Capture the cell that displays the provided text and extract its [X, Y] central coordinate. 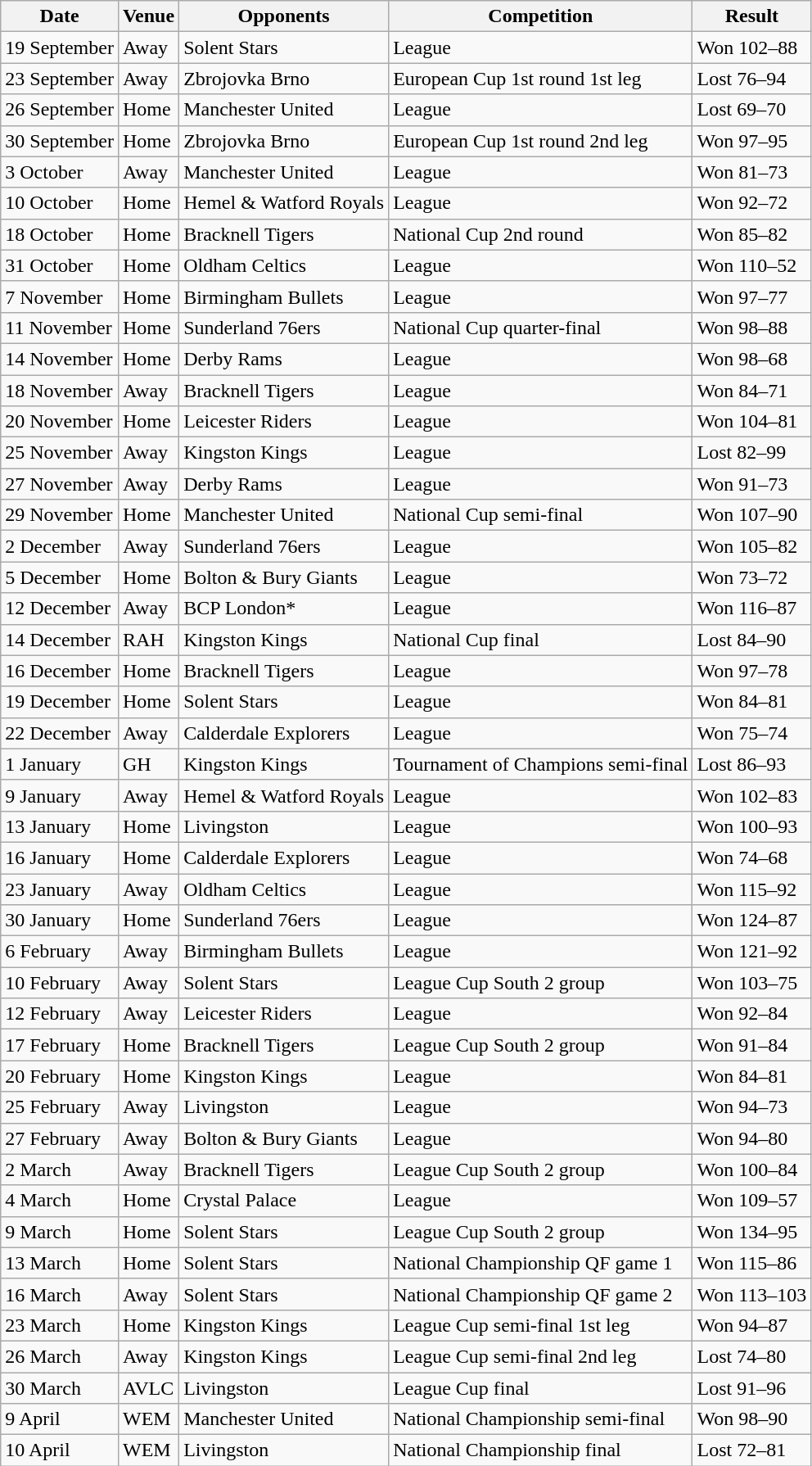
Tournament of Champions semi-final [540, 764]
Won 97–78 [751, 671]
Won 91–84 [751, 1045]
Won 73–72 [751, 577]
Won 110–52 [751, 265]
National Championship QF game 1 [540, 1263]
2 December [60, 546]
16 January [60, 857]
25 November [60, 453]
12 December [60, 609]
30 March [60, 1388]
20 November [60, 422]
5 December [60, 577]
25 February [60, 1107]
Won 75–74 [751, 733]
Won 113–103 [751, 1294]
23 March [60, 1325]
Won 94–80 [751, 1138]
Lost 69–70 [751, 110]
Won 74–68 [751, 857]
Won 84–71 [751, 391]
Won 121–92 [751, 952]
22 December [60, 733]
Won 115–92 [751, 889]
Won 98–88 [751, 328]
Result [751, 16]
14 November [60, 359]
Won 103–75 [751, 983]
National Cup semi-final [540, 515]
10 April [60, 1450]
Won 85–82 [751, 234]
Won 98–90 [751, 1419]
Won 98–68 [751, 359]
National Championship final [540, 1450]
9 March [60, 1232]
Lost 86–93 [751, 764]
Lost 82–99 [751, 453]
31 October [60, 265]
4 March [60, 1201]
Lost 84–90 [751, 640]
Won 81–73 [751, 172]
National Cup quarter-final [540, 328]
Won 91–73 [751, 484]
Venue [148, 16]
League Cup semi-final 1st leg [540, 1325]
Won 104–81 [751, 422]
European Cup 1st round 2nd leg [540, 141]
Won 105–82 [751, 546]
Won 100–93 [751, 826]
AVLC [148, 1388]
Lost 72–81 [751, 1450]
6 February [60, 952]
30 September [60, 141]
26 September [60, 110]
Won 102–88 [751, 48]
14 December [60, 640]
Won 92–72 [751, 203]
National Cup final [540, 640]
Won 124–87 [751, 921]
Lost 74–80 [751, 1356]
GH [148, 764]
11 November [60, 328]
30 January [60, 921]
Won 102–83 [751, 795]
10 October [60, 203]
19 September [60, 48]
Won 94–87 [751, 1325]
3 October [60, 172]
Opponents [284, 16]
Won 134–95 [751, 1232]
16 December [60, 671]
Won 92–84 [751, 1014]
Won 109–57 [751, 1201]
13 January [60, 826]
Lost 91–96 [751, 1388]
Lost 76–94 [751, 79]
27 February [60, 1138]
League Cup semi-final 2nd leg [540, 1356]
Won 97–77 [751, 296]
1 January [60, 764]
National Cup 2nd round [540, 234]
National Championship QF game 2 [540, 1294]
7 November [60, 296]
League Cup final [540, 1388]
Won 97–95 [751, 141]
26 March [60, 1356]
17 February [60, 1045]
9 April [60, 1419]
2 March [60, 1170]
Competition [540, 16]
Won 100–84 [751, 1170]
10 February [60, 983]
19 December [60, 702]
29 November [60, 515]
23 January [60, 889]
Won 116–87 [751, 609]
12 February [60, 1014]
27 November [60, 484]
RAH [148, 640]
Won 107–90 [751, 515]
20 February [60, 1076]
16 March [60, 1294]
BCP London* [284, 609]
18 November [60, 391]
National Championship semi-final [540, 1419]
18 October [60, 234]
23 September [60, 79]
13 March [60, 1263]
9 January [60, 795]
Won 115–86 [751, 1263]
Won 94–73 [751, 1107]
European Cup 1st round 1st leg [540, 79]
Date [60, 16]
Crystal Palace [284, 1201]
